Return the (x, y) coordinate for the center point of the cell that contains the specified text.  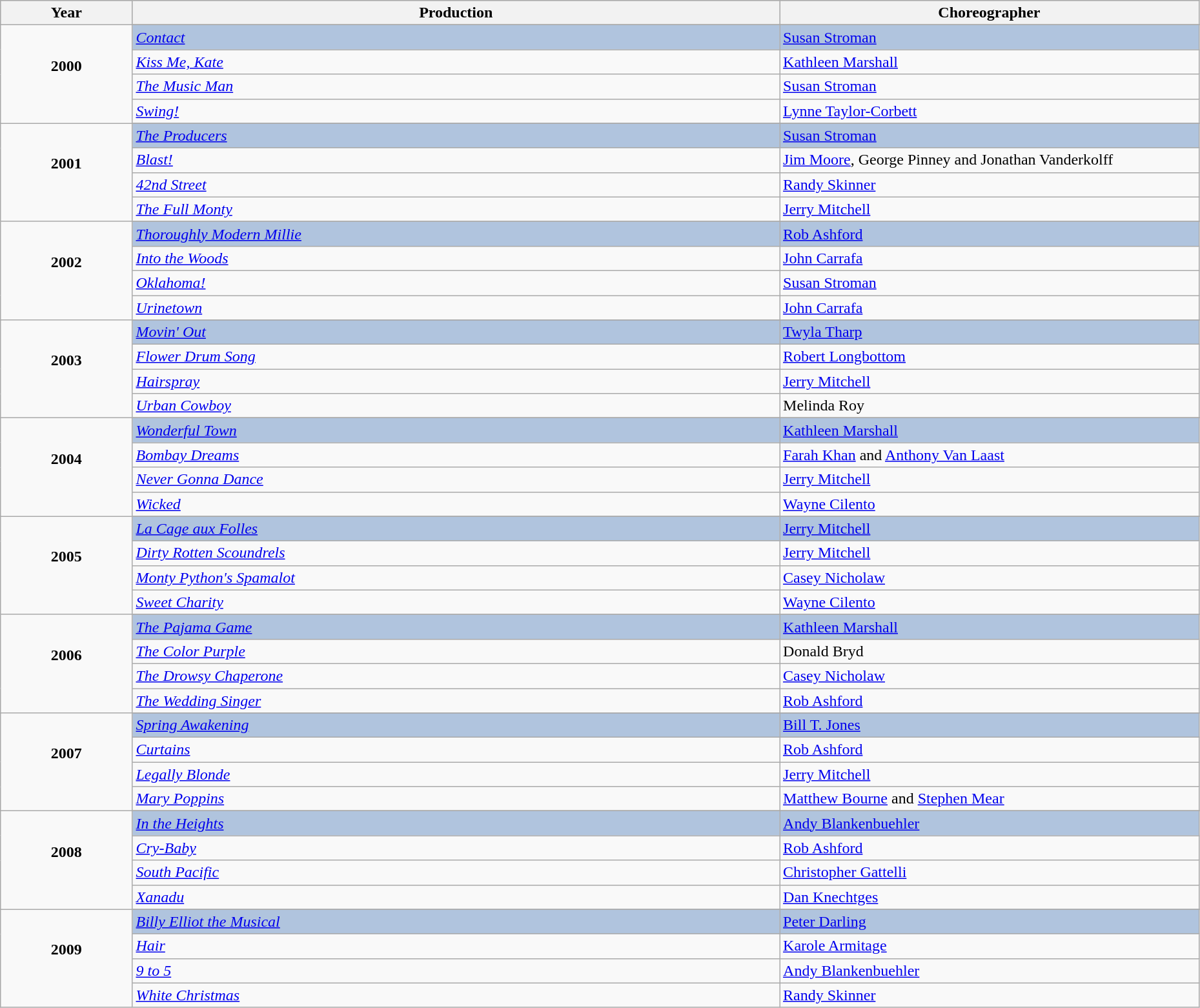
Thoroughly Modern Millie (456, 234)
Donald Bryd (990, 651)
Hairspray (456, 381)
Lynne Taylor-Corbett (990, 111)
2004 (66, 467)
Hair (456, 946)
2008 (66, 860)
Xanadu (456, 897)
Wonderful Town (456, 430)
The Producers (456, 136)
Twyla Tharp (990, 332)
Flower Drum Song (456, 357)
2000 (66, 74)
In the Heights (456, 823)
Mary Poppins (456, 799)
2003 (66, 369)
The Drowsy Chaperone (456, 676)
Urinetown (456, 308)
2001 (66, 172)
2007 (66, 762)
Dan Knechtges (990, 897)
Monty Python's Spamalot (456, 578)
White Christmas (456, 995)
Cry-Baby (456, 848)
Christopher Gattelli (990, 872)
Spring Awakening (456, 725)
The Pajama Game (456, 627)
The Music Man (456, 86)
Farah Khan and Anthony Van Laast (990, 455)
2002 (66, 270)
Production (456, 13)
2006 (66, 663)
Year (66, 13)
Movin' Out (456, 332)
Never Gonna Dance (456, 479)
Sweet Charity (456, 602)
Blast! (456, 160)
Bombay Dreams (456, 455)
Legally Blonde (456, 774)
Matthew Bourne and Stephen Mear (990, 799)
Curtains (456, 750)
Jim Moore, George Pinney and Jonathan Vanderkolff (990, 160)
2005 (66, 565)
The Wedding Singer (456, 700)
Contact (456, 37)
Peter Darling (990, 922)
South Pacific (456, 872)
The Color Purple (456, 651)
Karole Armitage (990, 946)
Choreographer (990, 13)
Bill T. Jones (990, 725)
Wicked (456, 504)
La Cage aux Folles (456, 529)
Melinda Roy (990, 406)
Robert Longbottom (990, 357)
The Full Monty (456, 209)
Kiss Me, Kate (456, 62)
Billy Elliot the Musical (456, 922)
Swing! (456, 111)
9 to 5 (456, 971)
2009 (66, 958)
Urban Cowboy (456, 406)
Into the Woods (456, 258)
Dirty Rotten Scoundrels (456, 553)
Oklahoma! (456, 283)
42nd Street (456, 185)
